Provide the (X, Y) coordinate of the cell's center where the given text is located.  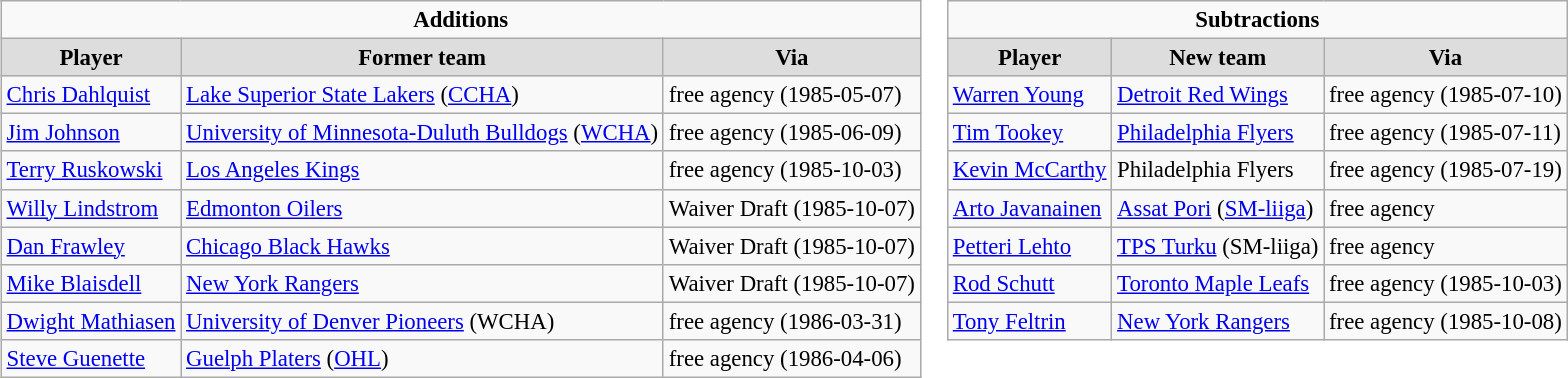
Subtractions (1257, 20)
Steve Guenette (91, 358)
Assat Pori (SM-liiga) (1218, 208)
Lake Superior State Lakers (CCHA) (422, 95)
free agency (1985-07-11) (1446, 133)
Willy Lindstrom (91, 208)
Former team (422, 58)
Arto Javanainen (1029, 208)
Toronto Maple Leafs (1218, 283)
free agency (1986-03-31) (792, 321)
University of Minnesota-Duluth Bulldogs (WCHA) (422, 133)
Additions (460, 20)
Warren Young (1029, 95)
Kevin McCarthy (1029, 170)
Tony Feltrin (1029, 321)
free agency (1985-05-07) (792, 95)
Chris Dahlquist (91, 95)
free agency (1985-07-19) (1446, 170)
Petteri Lehto (1029, 246)
Dwight Mathiasen (91, 321)
Jim Johnson (91, 133)
free agency (1985-10-08) (1446, 321)
Mike Blaisdell (91, 283)
Dan Frawley (91, 246)
Guelph Platers (OHL) (422, 358)
Tim Tookey (1029, 133)
TPS Turku (SM-liiga) (1218, 246)
free agency (1985-07-10) (1446, 95)
Chicago Black Hawks (422, 246)
New team (1218, 58)
University of Denver Pioneers (WCHA) (422, 321)
free agency (1985-06-09) (792, 133)
Los Angeles Kings (422, 170)
Detroit Red Wings (1218, 95)
Rod Schutt (1029, 283)
Terry Ruskowski (91, 170)
free agency (1986-04-06) (792, 358)
Edmonton Oilers (422, 208)
